Extract the (X, Y) coordinate from the center of the cell holding the provided text.  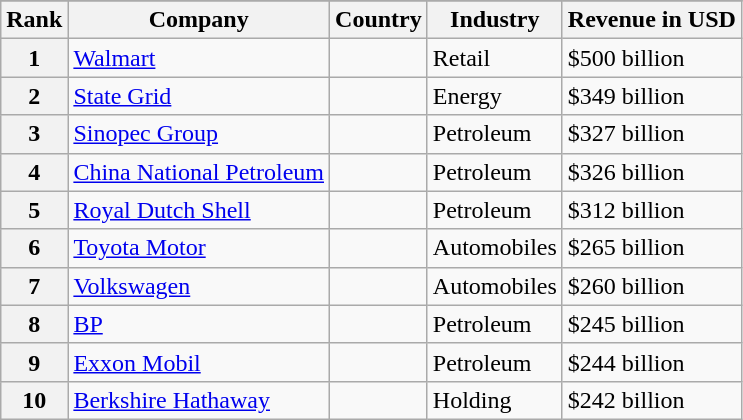
$327 billion (652, 134)
7 (34, 286)
$242 billion (652, 400)
$312 billion (652, 210)
9 (34, 362)
$260 billion (652, 286)
2 (34, 96)
6 (34, 248)
Industry (494, 20)
5 (34, 210)
$244 billion (652, 362)
Exxon Mobil (199, 362)
Sinopec Group (199, 134)
Royal Dutch Shell (199, 210)
$326 billion (652, 172)
Company (199, 20)
$349 billion (652, 96)
$265 billion (652, 248)
Rank (34, 20)
Revenue in USD (652, 20)
$245 billion (652, 324)
China National Petroleum (199, 172)
Walmart (199, 58)
Holding (494, 400)
4 (34, 172)
10 (34, 400)
1 (34, 58)
State Grid (199, 96)
3 (34, 134)
Country (379, 20)
Toyota Motor (199, 248)
Energy (494, 96)
Berkshire Hathaway (199, 400)
Volkswagen (199, 286)
BP (199, 324)
8 (34, 324)
$500 billion (652, 58)
Retail (494, 58)
